Detect which cell encompasses the target text, then output its [X, Y] center coordinate. 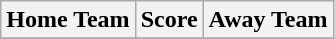
Home Team [68, 20]
Score [169, 20]
Away Team [268, 20]
